Output the [X, Y] coordinate of the center of the cell containing the given text.  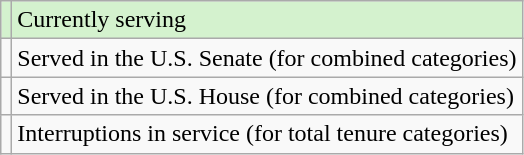
Served in the U.S. Senate (for combined categories) [267, 58]
Interruptions in service (for total tenure categories) [267, 134]
Currently serving [267, 20]
Served in the U.S. House (for combined categories) [267, 96]
